Find where the given text appears and provide that cell's center as [x, y] coordinate. 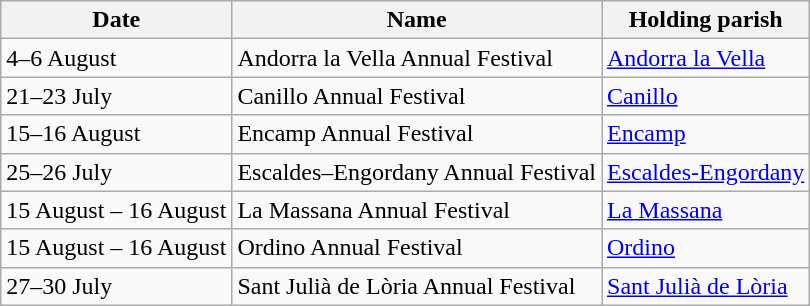
Escaldes–Engordany Annual Festival [417, 172]
21–23 July [116, 96]
Date [116, 20]
La Massana Annual Festival [417, 210]
4–6 August [116, 58]
Sant Julià de Lòria [706, 286]
Sant Julià de Lòria Annual Festival [417, 286]
Holding parish [706, 20]
Ordino [706, 248]
15–16 August [116, 134]
Andorra la Vella Annual Festival [417, 58]
25–26 July [116, 172]
Name [417, 20]
Escaldes-Engordany [706, 172]
Andorra la Vella [706, 58]
Canillo [706, 96]
27–30 July [116, 286]
Encamp Annual Festival [417, 134]
La Massana [706, 210]
Encamp [706, 134]
Ordino Annual Festival [417, 248]
Canillo Annual Festival [417, 96]
